Search for the cell housing the specified text and yield its (x, y) center coordinate. 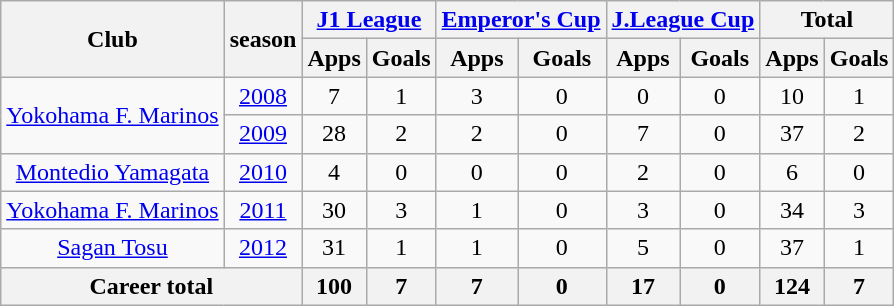
Sagan Tosu (112, 248)
124 (792, 286)
2012 (263, 248)
5 (643, 248)
Emperor's Cup (521, 20)
Montedio Yamagata (112, 172)
2010 (263, 172)
2011 (263, 210)
28 (334, 134)
31 (334, 248)
30 (334, 210)
34 (792, 210)
Total (827, 20)
Career total (152, 286)
season (263, 39)
6 (792, 172)
Club (112, 39)
2009 (263, 134)
4 (334, 172)
100 (334, 286)
J1 League (369, 20)
17 (643, 286)
J.League Cup (683, 20)
10 (792, 96)
2008 (263, 96)
